Extract the [x, y] coordinate from the center of the cell holding the provided text.  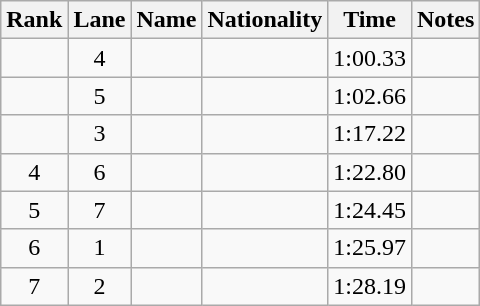
1:25.97 [370, 248]
1:22.80 [370, 172]
Time [370, 20]
3 [100, 134]
1 [100, 248]
1:02.66 [370, 96]
1:28.19 [370, 286]
1:24.45 [370, 210]
Lane [100, 20]
1:00.33 [370, 58]
1:17.22 [370, 134]
2 [100, 286]
Nationality [265, 20]
Notes [445, 20]
Rank [34, 20]
Name [166, 20]
